Find where the given text appears and provide that cell's center as (x, y) coordinate. 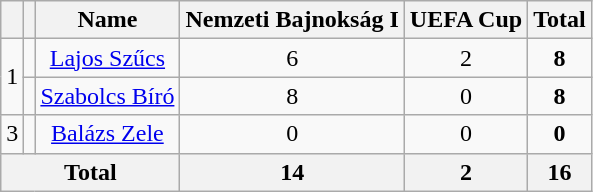
3 (12, 134)
16 (560, 172)
Nemzeti Bajnokság I (292, 20)
1 (12, 77)
Lajos Szűcs (108, 58)
Name (108, 20)
Szabolcs Bíró (108, 96)
6 (292, 58)
Balázs Zele (108, 134)
UEFA Cup (466, 20)
14 (292, 172)
